Extract the [X, Y] coordinate from the center of the cell holding the provided text.  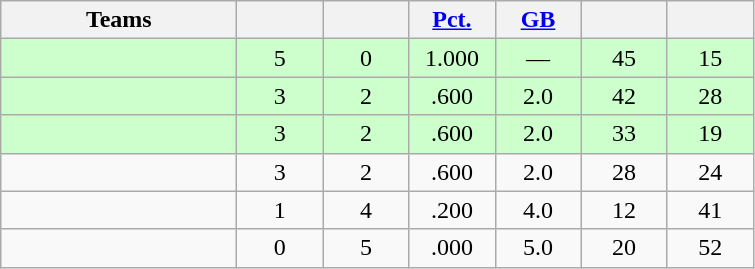
1.000 [452, 58]
Pct. [452, 20]
41 [710, 210]
.000 [452, 248]
24 [710, 172]
1 [280, 210]
15 [710, 58]
12 [624, 210]
4 [366, 210]
45 [624, 58]
19 [710, 134]
5.0 [538, 248]
42 [624, 96]
.200 [452, 210]
4.0 [538, 210]
52 [710, 248]
Teams [119, 20]
GB [538, 20]
33 [624, 134]
20 [624, 248]
— [538, 58]
